Find where the given text appears and provide that cell's center as (x, y) coordinate. 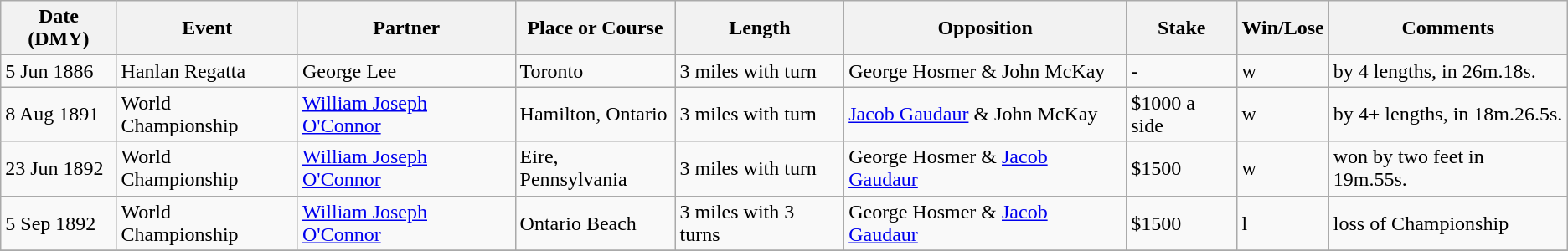
Opposition (985, 28)
8 Aug 1891 (59, 114)
Toronto (595, 71)
- (1182, 71)
$1000 a side (1182, 114)
Event (207, 28)
Eire, Pennsylvania (595, 169)
Jacob Gaudaur & John McKay (985, 114)
Hamilton, Ontario (595, 114)
l (1283, 223)
5 Sep 1892 (59, 223)
Length (760, 28)
Partner (406, 28)
George Lee (406, 71)
Date (DMY) (59, 28)
Win/Lose (1283, 28)
5 Jun 1886 (59, 71)
Comments (1447, 28)
Place or Course (595, 28)
Hanlan Regatta (207, 71)
George Hosmer & John McKay (985, 71)
3 miles with 3 turns (760, 223)
loss of Championship (1447, 223)
Ontario Beach (595, 223)
23 Jun 1892 (59, 169)
won by two feet in 19m.55s. (1447, 169)
by 4 lengths, in 26m.18s. (1447, 71)
by 4+ lengths, in 18m.26.5s. (1447, 114)
Stake (1182, 28)
